Determine the (X, Y) coordinate at the center of the cell enclosing the given text.  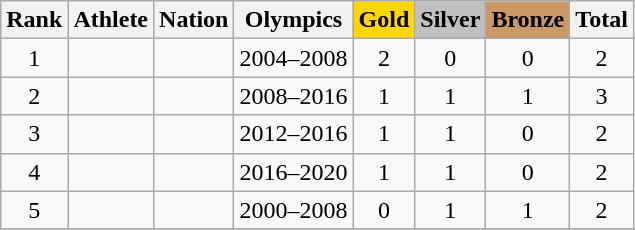
Silver (450, 20)
Nation (194, 20)
4 (34, 172)
2016–2020 (294, 172)
2008–2016 (294, 96)
2004–2008 (294, 58)
Athlete (111, 20)
Olympics (294, 20)
Gold (384, 20)
Rank (34, 20)
2000–2008 (294, 210)
5 (34, 210)
Bronze (528, 20)
2012–2016 (294, 134)
Total (602, 20)
